Return the [X, Y] coordinate for the center point of the cell that contains the specified text.  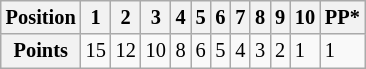
Position [41, 17]
12 [126, 51]
15 [96, 51]
9 [280, 17]
Points [41, 51]
7 [240, 17]
PP* [342, 17]
